Pinpoint the cell where the given text exists, returning its [x, y] midpoint coordinate. 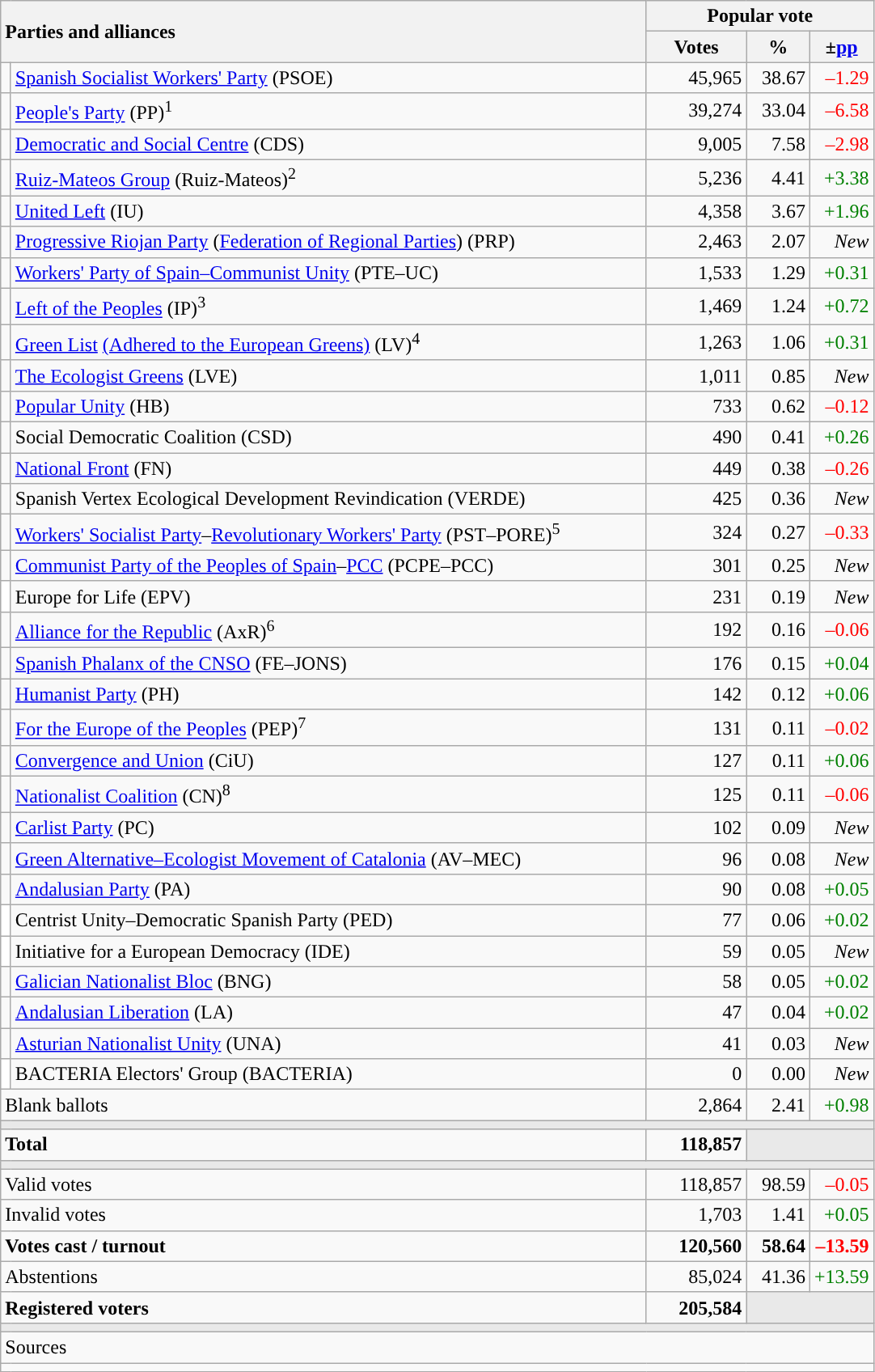
–13.59 [841, 1246]
2.41 [778, 1105]
Popular Unity (HB) [328, 406]
102 [696, 828]
0.09 [778, 828]
0.25 [778, 565]
+13.59 [841, 1277]
Initiative for a European Democracy (IDE) [328, 951]
1,703 [696, 1215]
Left of the Peoples (IP)3 [328, 306]
98.59 [778, 1184]
1.06 [778, 343]
National Front (FN) [328, 468]
Spanish Vertex Ecological Development Revindication (VERDE) [328, 499]
0.27 [778, 532]
0.12 [778, 694]
1.24 [778, 306]
125 [696, 794]
0.62 [778, 406]
0.15 [778, 663]
% [778, 47]
0.38 [778, 468]
96 [696, 858]
–0.12 [841, 406]
33.04 [778, 112]
Sources [437, 1347]
The Ecologist Greens (LVE) [328, 375]
85,024 [696, 1277]
4.41 [778, 178]
Valid votes [323, 1184]
Social Democratic Coalition (CSD) [328, 438]
90 [696, 889]
0.03 [778, 1044]
Communist Party of the Peoples of Spain–PCC (PCPE–PCC) [328, 565]
2,463 [696, 242]
+0.04 [841, 663]
Invalid votes [323, 1215]
±pp [841, 47]
4,358 [696, 211]
41 [696, 1044]
131 [696, 728]
Parties and alliances [323, 32]
0.16 [778, 629]
39,274 [696, 112]
United Left (IU) [328, 211]
+1.96 [841, 211]
9,005 [696, 144]
–0.02 [841, 728]
47 [696, 1013]
–0.33 [841, 532]
+0.98 [841, 1105]
Green Alternative–Ecologist Movement of Catalonia (AV–MEC) [328, 858]
Blank ballots [323, 1105]
+3.38 [841, 178]
41.36 [778, 1277]
Galician Nationalist Bloc (BNG) [328, 982]
Europe for Life (EPV) [328, 596]
58 [696, 982]
192 [696, 629]
Centrist Unity–Democratic Spanish Party (PED) [328, 920]
–2.98 [841, 144]
1,263 [696, 343]
733 [696, 406]
Carlist Party (PC) [328, 828]
3.67 [778, 211]
Andalusian Liberation (LA) [328, 1013]
449 [696, 468]
0.36 [778, 499]
–1.29 [841, 78]
1,469 [696, 306]
142 [696, 694]
Alliance for the Republic (AxR)6 [328, 629]
2.07 [778, 242]
425 [696, 499]
77 [696, 920]
0 [696, 1074]
120,560 [696, 1246]
–0.05 [841, 1184]
0.41 [778, 438]
People's Party (PP)1 [328, 112]
Votes [696, 47]
BACTERIA Electors' Group (BACTERIA) [328, 1074]
Humanist Party (PH) [328, 694]
Spanish Socialist Workers' Party (PSOE) [328, 78]
0.19 [778, 596]
1.29 [778, 273]
Progressive Riojan Party (Federation of Regional Parties) (PRP) [328, 242]
Spanish Phalanx of the CNSO (FE–JONS) [328, 663]
+0.26 [841, 438]
Nationalist Coalition (CN)8 [328, 794]
1,533 [696, 273]
45,965 [696, 78]
2,864 [696, 1105]
490 [696, 438]
0.85 [778, 375]
–0.26 [841, 468]
Popular vote [760, 16]
Democratic and Social Centre (CDS) [328, 144]
7.58 [778, 144]
0.04 [778, 1013]
205,584 [696, 1307]
301 [696, 565]
Registered voters [323, 1307]
Green List (Adhered to the European Greens) (LV)4 [328, 343]
0.00 [778, 1074]
231 [696, 596]
176 [696, 663]
+0.72 [841, 306]
59 [696, 951]
127 [696, 761]
38.67 [778, 78]
Workers' Socialist Party–Revolutionary Workers' Party (PST–PORE)5 [328, 532]
Andalusian Party (PA) [328, 889]
324 [696, 532]
Convergence and Union (CiU) [328, 761]
Abstentions [323, 1277]
For the Europe of the Peoples (PEP)7 [328, 728]
Votes cast / turnout [323, 1246]
5,236 [696, 178]
58.64 [778, 1246]
Asturian Nationalist Unity (UNA) [328, 1044]
1.41 [778, 1215]
Workers' Party of Spain–Communist Unity (PTE–UC) [328, 273]
Total [323, 1145]
–6.58 [841, 112]
1,011 [696, 375]
Ruiz-Mateos Group (Ruiz-Mateos)2 [328, 178]
0.06 [778, 920]
